Pinpoint the cell where the given text exists, returning its (x, y) midpoint coordinate. 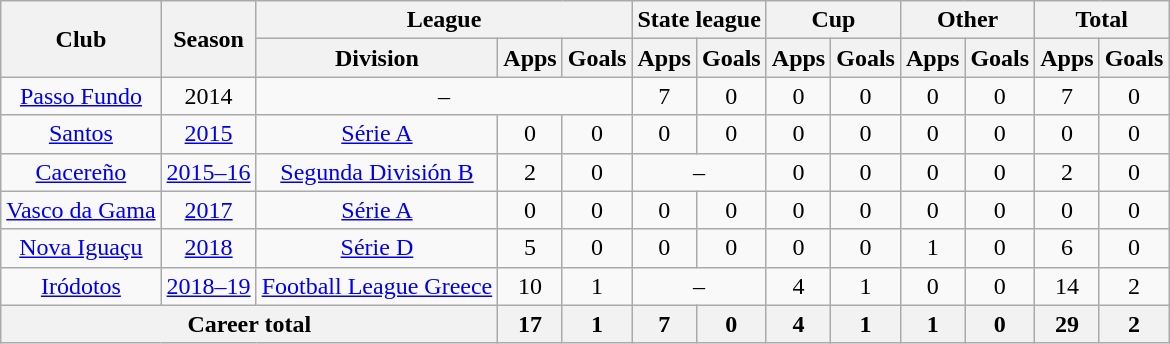
Iródotos (81, 286)
Football League Greece (377, 286)
Vasco da Gama (81, 210)
Cup (833, 20)
Série D (377, 248)
Season (208, 39)
Passo Fundo (81, 96)
29 (1067, 324)
5 (530, 248)
2015–16 (208, 172)
2017 (208, 210)
2014 (208, 96)
14 (1067, 286)
Santos (81, 134)
Cacereño (81, 172)
Segunda División B (377, 172)
Other (967, 20)
6 (1067, 248)
Total (1102, 20)
Nova Iguaçu (81, 248)
2015 (208, 134)
10 (530, 286)
2018–19 (208, 286)
Division (377, 58)
Club (81, 39)
2018 (208, 248)
State league (699, 20)
Career total (250, 324)
League (444, 20)
17 (530, 324)
